Pinpoint the cell where the given text exists, returning its [X, Y] midpoint coordinate. 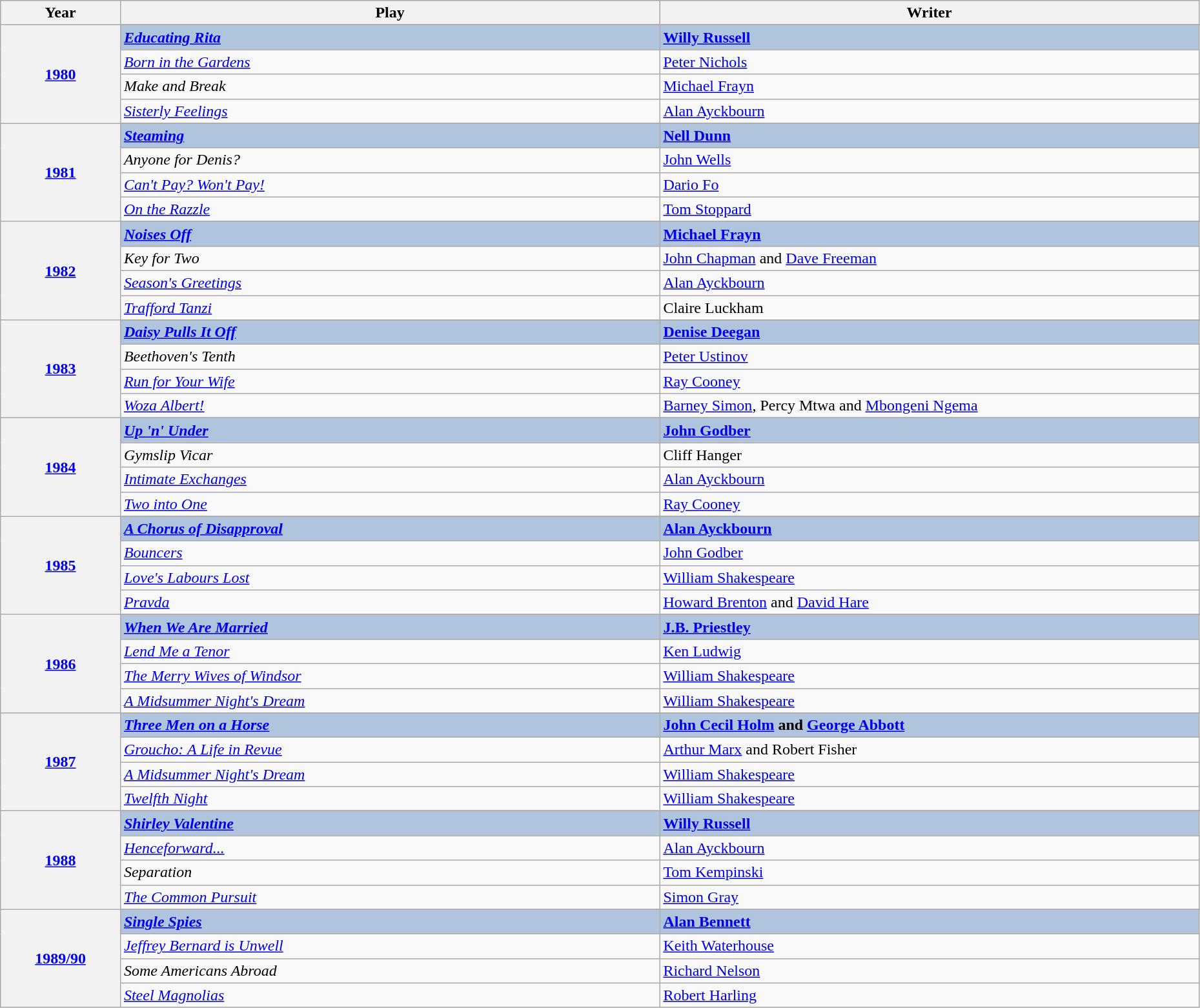
Richard Nelson [930, 971]
John Chapman and Dave Freeman [930, 258]
Intimate Exchanges [390, 479]
1988 [61, 860]
John Cecil Holm and George Abbott [930, 725]
Steel Magnolias [390, 995]
Make and Break [390, 86]
Love's Labours Lost [390, 578]
When We Are Married [390, 627]
Anyone for Denis? [390, 160]
Bouncers [390, 553]
Claire Luckham [930, 308]
1987 [61, 762]
Alan Bennett [930, 922]
Simon Gray [930, 897]
The Merry Wives of Windsor [390, 676]
John Wells [930, 160]
1982 [61, 270]
Steaming [390, 136]
Robert Harling [930, 995]
Some Americans Abroad [390, 971]
Key for Two [390, 258]
Beethoven's Tenth [390, 357]
Howard Brenton and David Hare [930, 602]
1983 [61, 369]
Daisy Pulls It Off [390, 332]
Gymslip Vicar [390, 455]
1984 [61, 467]
1989/90 [61, 958]
Henceforward... [390, 848]
Up 'n' Under [390, 430]
1980 [61, 74]
Shirley Valentine [390, 823]
Peter Nichols [930, 62]
Woza Albert! [390, 406]
Tom Stoppard [930, 209]
Nell Dunn [930, 136]
Season's Greetings [390, 283]
Noises Off [390, 234]
Ken Ludwig [930, 651]
On the Razzle [390, 209]
Jeffrey Bernard is Unwell [390, 946]
Denise Deegan [930, 332]
Separation [390, 872]
Born in the Gardens [390, 62]
Lend Me a Tenor [390, 651]
Arthur Marx and Robert Fisher [930, 750]
Cliff Hanger [930, 455]
Writer [930, 13]
Barney Simon, Percy Mtwa and Mbongeni Ngema [930, 406]
Two into One [390, 504]
Educating Rita [390, 37]
The Common Pursuit [390, 897]
1981 [61, 172]
Single Spies [390, 922]
Twelfth Night [390, 799]
Year [61, 13]
Groucho: A Life in Revue [390, 750]
Sisterly Feelings [390, 111]
1985 [61, 565]
Three Men on a Horse [390, 725]
Tom Kempinski [930, 872]
Run for Your Wife [390, 381]
Can't Pay? Won't Pay! [390, 185]
Keith Waterhouse [930, 946]
Dario Fo [930, 185]
J.B. Priestley [930, 627]
A Chorus of Disapproval [390, 529]
Play [390, 13]
Peter Ustinov [930, 357]
1986 [61, 663]
Pravda [390, 602]
Trafford Tanzi [390, 308]
